Find where the given text appears and provide that cell's center as [x, y] coordinate. 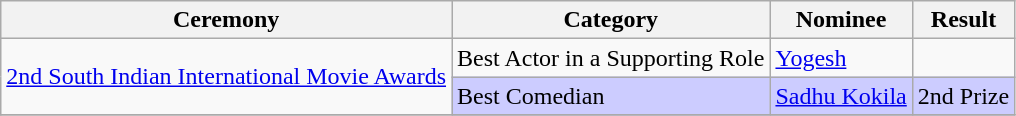
Ceremony [226, 20]
Sadhu Kokila [841, 96]
Category [611, 20]
Best Actor in a Supporting Role [611, 58]
Best Comedian [611, 96]
Yogesh [841, 58]
Nominee [841, 20]
2nd South Indian International Movie Awards [226, 77]
2nd Prize [963, 96]
Result [963, 20]
